Determine the [x, y] coordinate at the center of the cell enclosing the given text.  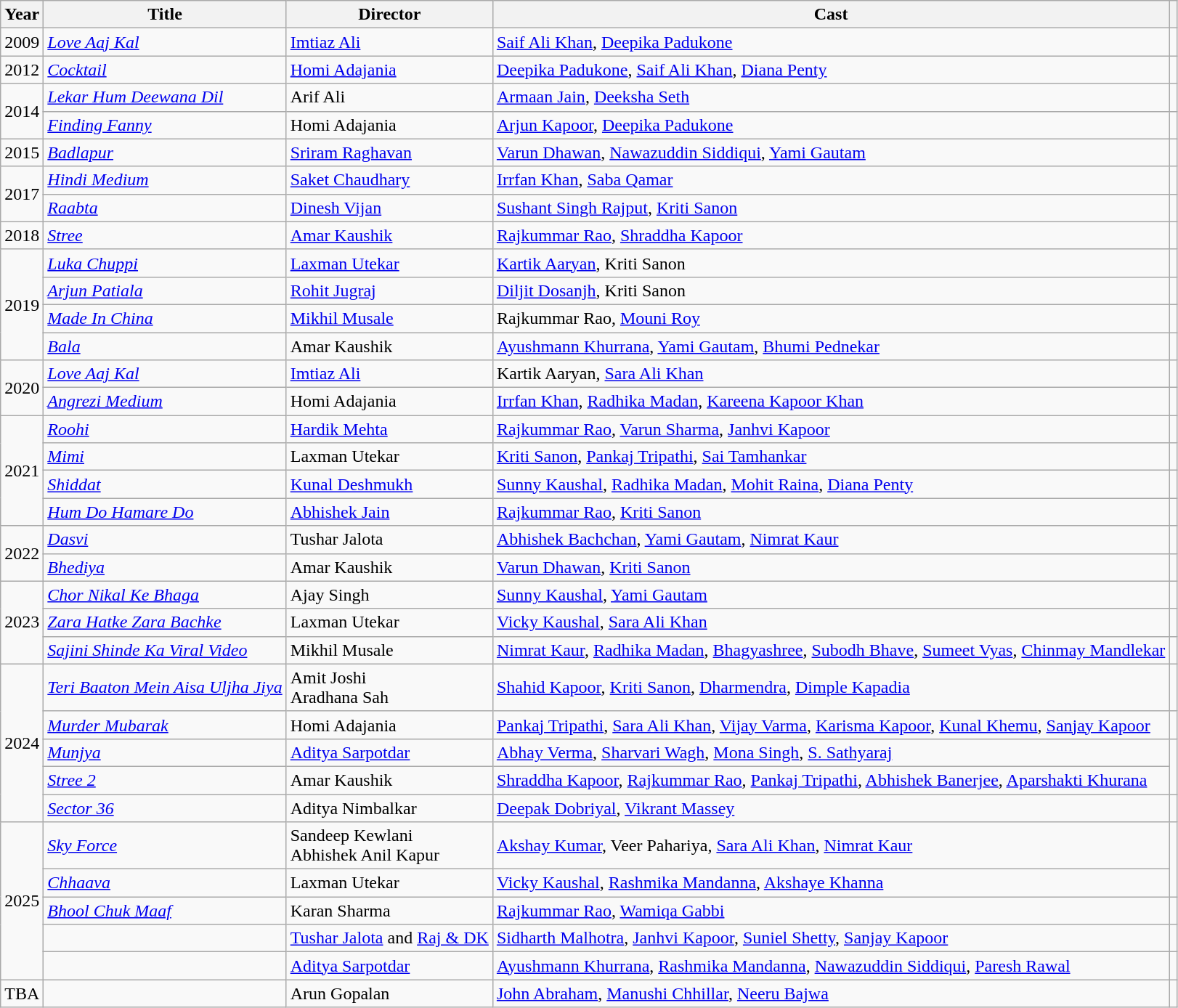
2024 [22, 742]
Sajini Shinde Ka Viral Video [165, 650]
Ayushmann Khurrana, Yami Gautam, Bhumi Pednekar [831, 346]
Rajkummar Rao, Kriti Sanon [831, 512]
Amit JoshiAradhana Sah [389, 687]
Varun Dhawan, Nawazuddin Siddiqui, Yami Gautam [831, 153]
Irrfan Khan, Radhika Madan, Kareena Kapoor Khan [831, 402]
Diljit Dosanjh, Kriti Sanon [831, 290]
Badlapur [165, 153]
Abhishek Jain [389, 512]
Hindi Medium [165, 180]
John Abraham, Manushi Chhillar, Neeru Bajwa [831, 993]
Bhool Chuk Maaf [165, 911]
Chhaava [165, 883]
Kartik Aaryan, Sara Ali Khan [831, 374]
Sky Force [165, 845]
Sunny Kaushal, Radhika Madan, Mohit Raina, Diana Penty [831, 484]
Rajkummar Rao, Varun Sharma, Janhvi Kapoor [831, 429]
Shiddat [165, 484]
Abhay Verma, Sharvari Wagh, Mona Singh, S. Sathyaraj [831, 752]
2022 [22, 553]
Rajkummar Rao, Shraddha Kapoor [831, 235]
Sushant Singh Rajput, Kriti Sanon [831, 208]
Arun Gopalan [389, 993]
Sidharth Malhotra, Janhvi Kapoor, Suniel Shetty, Sanjay Kapoor [831, 938]
Rohit Jugraj [389, 290]
Sunny Kaushal, Yami Gautam [831, 595]
Varun Dhawan, Kriti Sanon [831, 567]
Deepak Dobriyal, Vikrant Massey [831, 808]
Mimi [165, 457]
Chor Nikal Ke Bhaga [165, 595]
2009 [22, 42]
Aditya Nimbalkar [389, 808]
Ayushmann Khurrana, Rashmika Mandanna, Nawazuddin Siddiqui, Paresh Rawal [831, 966]
Shahid Kapoor, Kriti Sanon, Dharmendra, Dimple Kapadia [831, 687]
Angrezi Medium [165, 402]
2018 [22, 235]
Tushar Jalota and Raj & DK [389, 938]
Year [22, 15]
Lekar Hum Deewana Dil [165, 97]
Finding Fanny [165, 125]
Karan Sharma [389, 911]
2025 [22, 901]
Kartik Aaryan, Kriti Sanon [831, 263]
Murder Mubarak [165, 725]
Kunal Deshmukh [389, 484]
Munjya [165, 752]
Stree [165, 235]
2023 [22, 622]
Arjun Patiala [165, 290]
2012 [22, 70]
Raabta [165, 208]
Vicky Kaushal, Rashmika Mandanna, Akshaye Khanna [831, 883]
Arif Ali [389, 97]
Roohi [165, 429]
Sriram Raghavan [389, 153]
2020 [22, 388]
Hardik Mehta [389, 429]
Dasvi [165, 540]
Armaan Jain, Deeksha Seth [831, 97]
Hum Do Hamare Do [165, 512]
Tushar Jalota [389, 540]
Sector 36 [165, 808]
TBA [22, 993]
Made In China [165, 318]
2021 [22, 471]
Irrfan Khan, Saba Qamar [831, 180]
Cocktail [165, 70]
Rajkummar Rao, Mouni Roy [831, 318]
Arjun Kapoor, Deepika Padukone [831, 125]
Bhediya [165, 567]
Title [165, 15]
Shraddha Kapoor, Rajkummar Rao, Pankaj Tripathi, Abhishek Banerjee, Aparshakti Khurana [831, 780]
Teri Baaton Mein Aisa Uljha Jiya [165, 687]
Dinesh Vijan [389, 208]
Stree 2 [165, 780]
Deepika Padukone, Saif Ali Khan, Diana Penty [831, 70]
Akshay Kumar, Veer Pahariya, Sara Ali Khan, Nimrat Kaur [831, 845]
Saif Ali Khan, Deepika Padukone [831, 42]
Zara Hatke Zara Bachke [165, 622]
Abhishek Bachchan, Yami Gautam, Nimrat Kaur [831, 540]
2014 [22, 111]
Ajay Singh [389, 595]
Saket Chaudhary [389, 180]
Cast [831, 15]
Nimrat Kaur, Radhika Madan, Bhagyashree, Subodh Bhave, Sumeet Vyas, Chinmay Mandlekar [831, 650]
Luka Chuppi [165, 263]
Pankaj Tripathi, Sara Ali Khan, Vijay Varma, Karisma Kapoor, Kunal Khemu, Sanjay Kapoor [831, 725]
Kriti Sanon, Pankaj Tripathi, Sai Tamhankar [831, 457]
Director [389, 15]
Vicky Kaushal, Sara Ali Khan [831, 622]
Sandeep KewlaniAbhishek Anil Kapur [389, 845]
2017 [22, 194]
Bala [165, 346]
Rajkummar Rao, Wamiqa Gabbi [831, 911]
2019 [22, 304]
2015 [22, 153]
